From the cell containing the given text, extract its center point as (X, Y) coordinate. 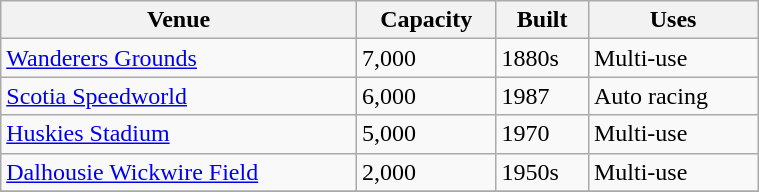
1880s (542, 58)
7,000 (426, 58)
2,000 (426, 172)
6,000 (426, 96)
1950s (542, 172)
Uses (672, 20)
Built (542, 20)
5,000 (426, 134)
1987 (542, 96)
Wanderers Grounds (179, 58)
Dalhousie Wickwire Field (179, 172)
Venue (179, 20)
1970 (542, 134)
Huskies Stadium (179, 134)
Auto racing (672, 96)
Capacity (426, 20)
Scotia Speedworld (179, 96)
